Identify which cell holds the provided text, then report its (x, y) central coordinate. 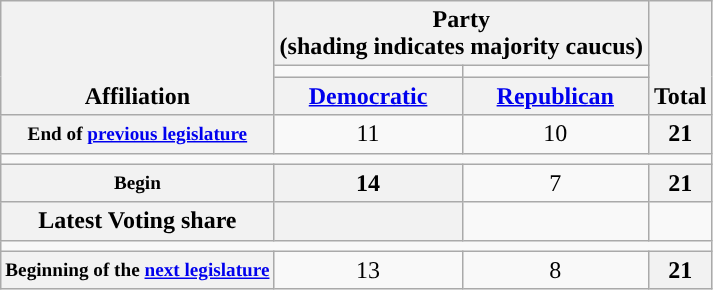
14 (368, 183)
7 (555, 183)
End of previous legislature (138, 134)
Affiliation (138, 58)
Total (680, 58)
Democratic (368, 96)
10 (555, 134)
Begin (138, 183)
Beginning of the next legislature (138, 270)
8 (555, 270)
13 (368, 270)
Latest Voting share (138, 221)
11 (368, 134)
Republican (555, 96)
Party(shading indicates majority caucus) (461, 34)
